Identify which cell holds the provided text, then report its (x, y) central coordinate. 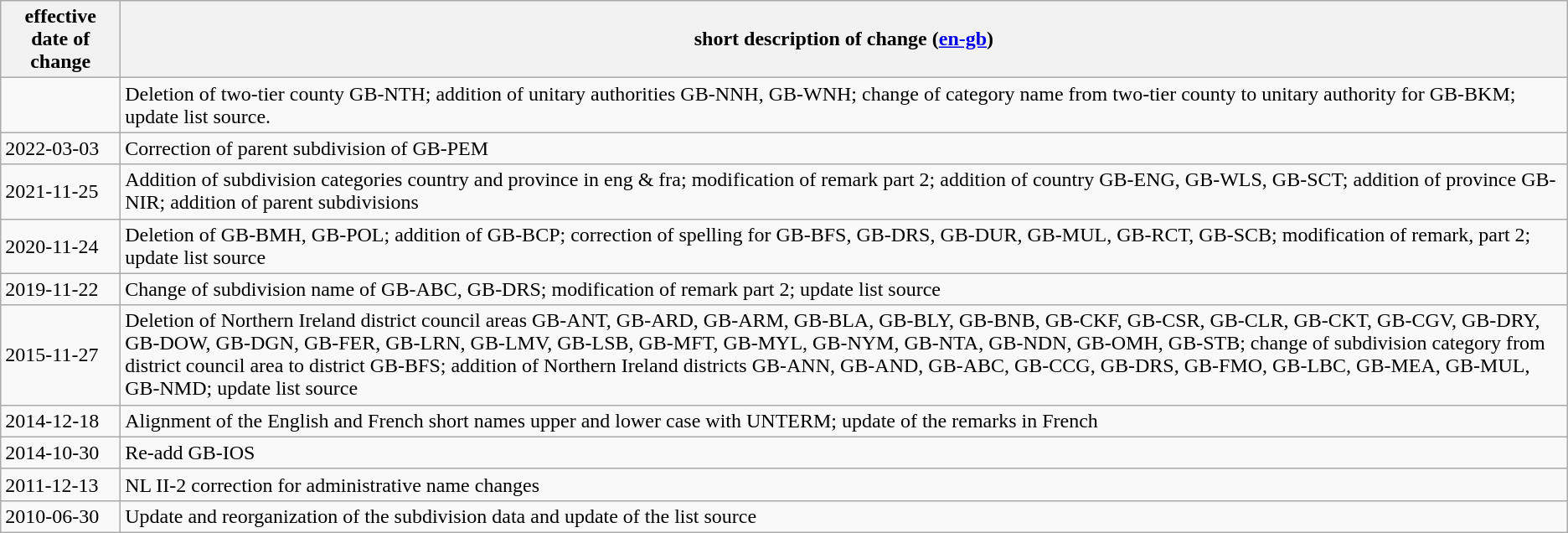
2010-06-30 (60, 516)
2022-03-03 (60, 148)
2011-12-13 (60, 484)
Correction of parent subdivision of GB-PEM (844, 148)
Update and reorganization of the subdivision data and update of the list source (844, 516)
short description of change (en-gb) (844, 39)
effective date of change (60, 39)
2014-12-18 (60, 421)
2020-11-24 (60, 246)
2014-10-30 (60, 453)
2015-11-27 (60, 355)
Re-add GB-IOS (844, 453)
2021-11-25 (60, 191)
Change of subdivision name of GB-ABC, GB-DRS; modification of remark part 2; update list source (844, 289)
Alignment of the English and French short names upper and lower case with UNTERM; update of the remarks in French (844, 421)
NL II-2 correction for administrative name changes (844, 484)
2019-11-22 (60, 289)
